Capture the cell that displays the provided text and extract its (x, y) central coordinate. 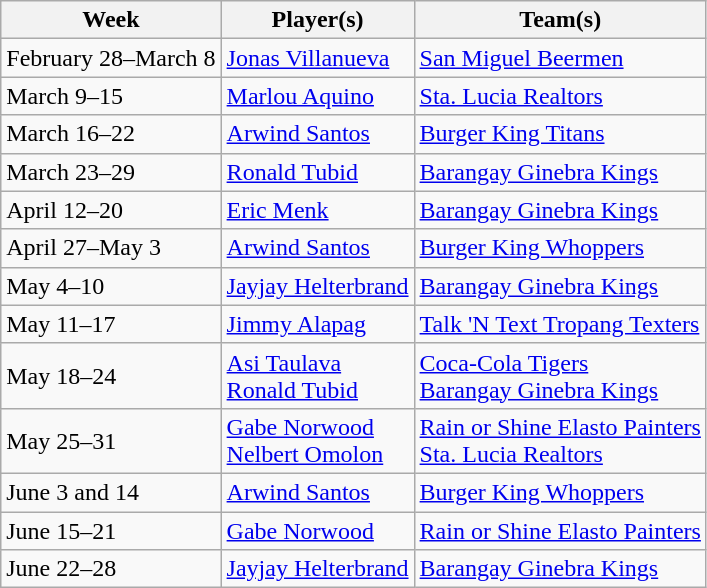
March 9–15 (111, 96)
Jimmy Alapag (318, 324)
May 18–24 (111, 376)
Team(s) (560, 20)
Talk 'N Text Tropang Texters (560, 324)
Rain or Shine Elasto PaintersSta. Lucia Realtors (560, 440)
June 22–28 (111, 569)
April 27–May 3 (111, 248)
Sta. Lucia Realtors (560, 96)
Week (111, 20)
March 16–22 (111, 134)
Gabe NorwoodNelbert Omolon (318, 440)
March 23–29 (111, 172)
Jonas Villanueva (318, 58)
May 11–17 (111, 324)
Coca-Cola TigersBarangay Ginebra Kings (560, 376)
Marlou Aquino (318, 96)
Asi TaulavaRonald Tubid (318, 376)
Player(s) (318, 20)
Gabe Norwood (318, 531)
February 28–March 8 (111, 58)
June 15–21 (111, 531)
Eric Menk (318, 210)
Ronald Tubid (318, 172)
June 3 and 14 (111, 492)
Rain or Shine Elasto Painters (560, 531)
Burger King Titans (560, 134)
San Miguel Beermen (560, 58)
April 12–20 (111, 210)
May 25–31 (111, 440)
May 4–10 (111, 286)
